Return (X, Y) of the center of cell containing provided text 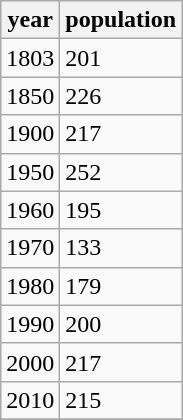
2010 (30, 400)
252 (121, 172)
1970 (30, 248)
1960 (30, 210)
year (30, 20)
1850 (30, 96)
2000 (30, 362)
179 (121, 286)
133 (121, 248)
1990 (30, 324)
1900 (30, 134)
201 (121, 58)
1803 (30, 58)
195 (121, 210)
200 (121, 324)
1980 (30, 286)
226 (121, 96)
1950 (30, 172)
215 (121, 400)
population (121, 20)
